Search for the cell housing the specified text and yield its (x, y) center coordinate. 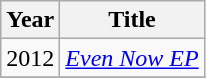
2012 (30, 58)
Even Now EP (132, 58)
Year (30, 20)
Title (132, 20)
